Provide the [x, y] coordinate of the cell's center where the given text is located.  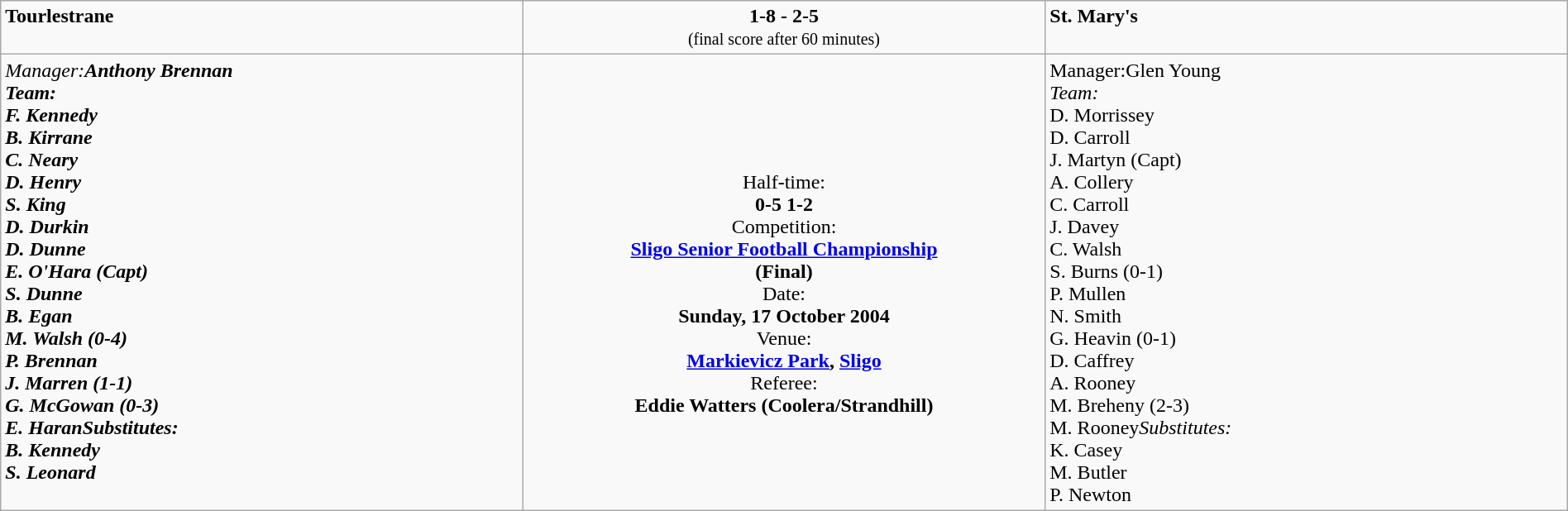
Tourlestrane [262, 28]
St. Mary's [1307, 28]
1-8 - 2-5(final score after 60 minutes) [784, 28]
